For the text-containing cell, return its midpoint in (X, Y) coordinate format. 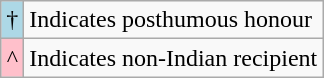
† (12, 20)
Indicates posthumous honour (174, 20)
Indicates non-Indian recipient (174, 58)
^ (12, 58)
